Locate the cell with the specified text and output its (X, Y) center coordinate. 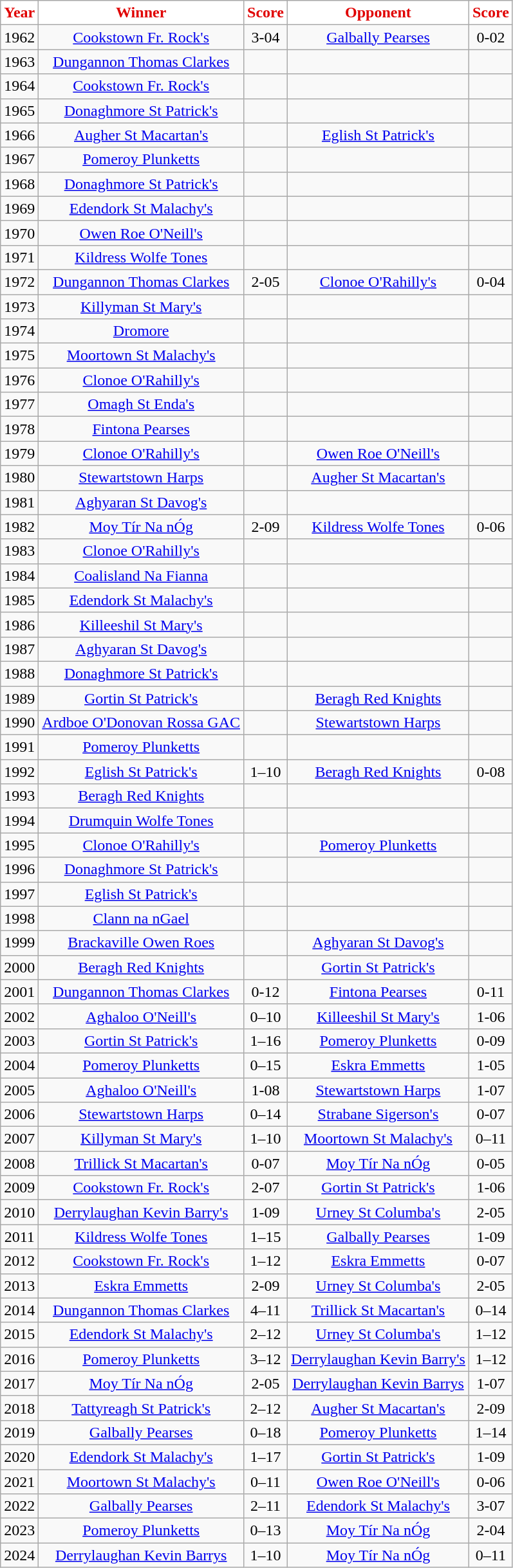
1974 (19, 331)
1991 (19, 747)
1970 (19, 233)
0-09 (490, 1041)
3-07 (490, 1506)
0-08 (490, 772)
3–12 (266, 1359)
Opponent (378, 13)
1967 (19, 160)
2010 (19, 1212)
0-05 (490, 1163)
1-08 (266, 1090)
2007 (19, 1139)
1973 (19, 307)
Coalisland Na Fianna (142, 576)
1964 (19, 86)
2001 (19, 992)
1987 (19, 649)
1981 (19, 502)
1978 (19, 429)
2020 (19, 1457)
1968 (19, 184)
1975 (19, 356)
1999 (19, 943)
1986 (19, 624)
Omagh St Enda's (142, 405)
1962 (19, 37)
2002 (19, 1016)
Strabane Sigerson's (378, 1115)
1979 (19, 453)
Ardboe O'Donovan Rossa GAC (142, 723)
3-04 (266, 37)
1989 (19, 698)
1995 (19, 845)
2013 (19, 1286)
0–10 (266, 1016)
1985 (19, 600)
1–16 (266, 1041)
2022 (19, 1506)
0-12 (266, 992)
2-04 (490, 1531)
1966 (19, 135)
Brackaville Owen Roes (142, 943)
1971 (19, 257)
2000 (19, 967)
1996 (19, 870)
1-05 (490, 1065)
0–18 (266, 1432)
2015 (19, 1335)
2006 (19, 1115)
1997 (19, 894)
2023 (19, 1531)
Tattyreagh St Patrick's (142, 1408)
1998 (19, 918)
1963 (19, 62)
2019 (19, 1432)
0–15 (266, 1065)
2–11 (266, 1506)
0-04 (490, 282)
2024 (19, 1555)
0-02 (490, 37)
1994 (19, 821)
2021 (19, 1481)
Clann na nGael (142, 918)
1984 (19, 576)
1–17 (266, 1457)
1965 (19, 111)
1–14 (490, 1432)
0-11 (490, 992)
2009 (19, 1188)
1988 (19, 673)
Winner (142, 13)
Drumquin Wolfe Tones (142, 821)
2018 (19, 1408)
2004 (19, 1065)
2005 (19, 1090)
2-07 (266, 1188)
1969 (19, 208)
1–15 (266, 1237)
1983 (19, 551)
1976 (19, 380)
4–11 (266, 1310)
1977 (19, 405)
1990 (19, 723)
1993 (19, 796)
1982 (19, 527)
2011 (19, 1237)
1972 (19, 282)
2014 (19, 1310)
1992 (19, 772)
2017 (19, 1383)
2003 (19, 1041)
2016 (19, 1359)
2012 (19, 1261)
1980 (19, 478)
Year (19, 13)
Dromore (142, 331)
2008 (19, 1163)
0–13 (266, 1531)
